Scan for the cell matching the given text and deliver its (X, Y) coordinate at center. 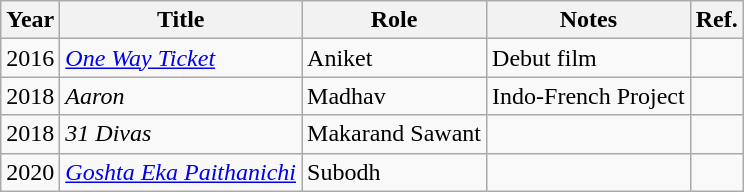
Subodh (394, 172)
Aniket (394, 58)
Debut film (589, 58)
31 Divas (181, 134)
Ref. (716, 20)
Goshta Eka Paithanichi (181, 172)
2020 (30, 172)
Notes (589, 20)
Makarand Sawant (394, 134)
2016 (30, 58)
Year (30, 20)
One Way Ticket (181, 58)
Madhav (394, 96)
Indo-French Project (589, 96)
Aaron (181, 96)
Role (394, 20)
Title (181, 20)
